Provide the (X, Y) coordinate of the cell's center where the given text is located.  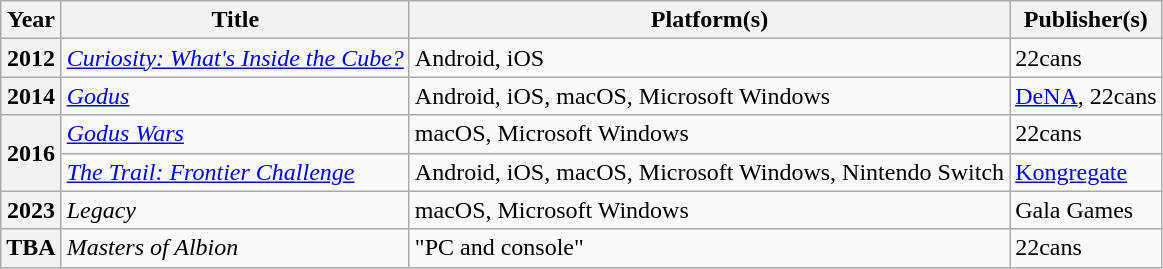
Android, iOS, macOS, Microsoft Windows, Nintendo Switch (709, 172)
Godus Wars (235, 134)
2023 (31, 210)
Android, iOS (709, 58)
Masters of Albion (235, 248)
Legacy (235, 210)
The Trail: Frontier Challenge (235, 172)
2014 (31, 96)
TBA (31, 248)
"PC and console" (709, 248)
Gala Games (1086, 210)
2012 (31, 58)
Publisher(s) (1086, 20)
Kongregate (1086, 172)
DeNA, 22cans (1086, 96)
Android, iOS, macOS, Microsoft Windows (709, 96)
2016 (31, 153)
Platform(s) (709, 20)
Year (31, 20)
Curiosity: What's Inside the Cube? (235, 58)
Title (235, 20)
Godus (235, 96)
